Return the [X, Y] coordinate for the center point of the cell that contains the specified text.  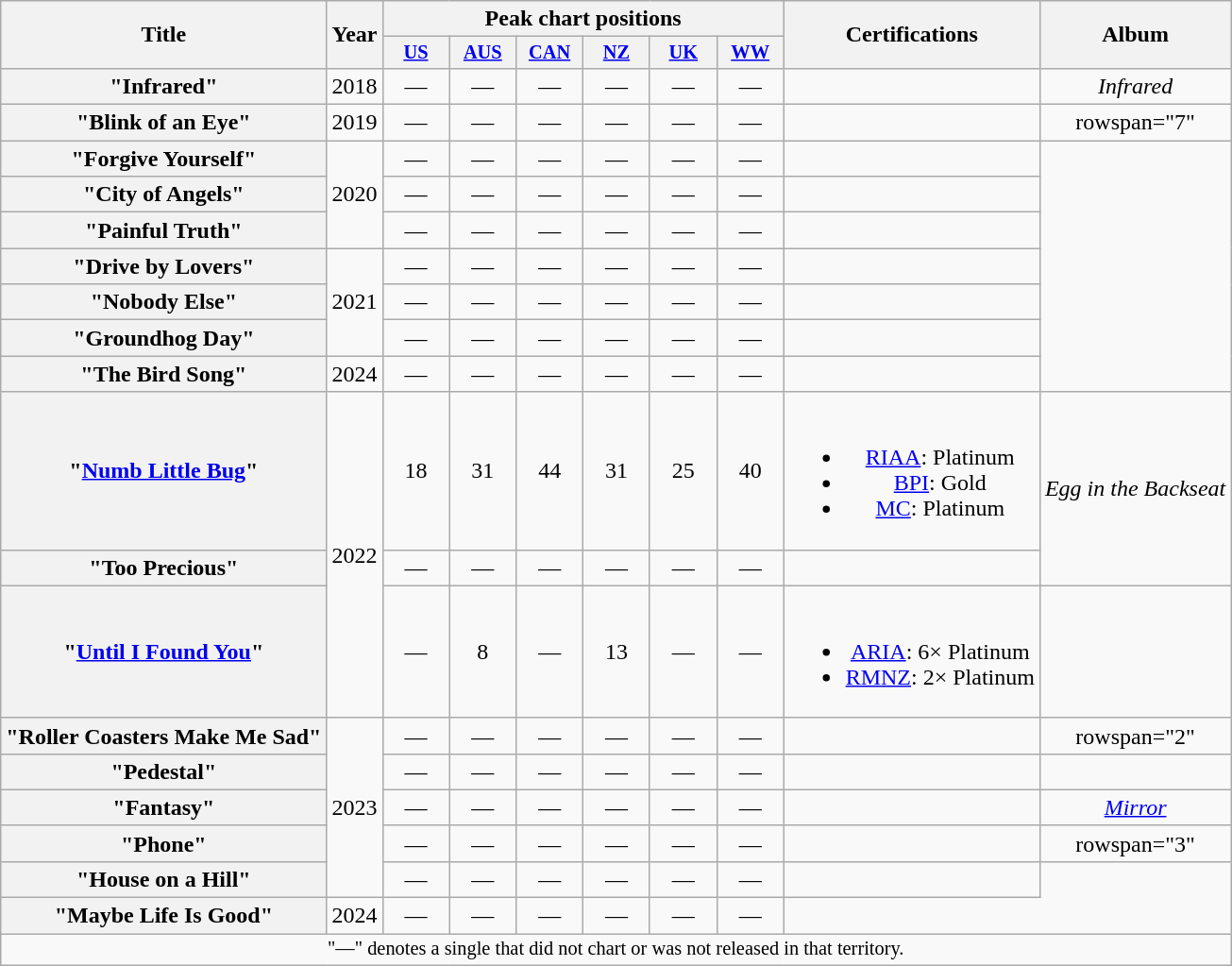
Egg in the Backseat [1135, 489]
rowspan="2" [1135, 736]
Peak chart positions [583, 19]
"House on a Hill" [164, 879]
"Phone" [164, 843]
rowspan="7" [1135, 123]
rowspan="3" [1135, 843]
"Drive by Lovers" [164, 266]
NZ [617, 53]
"Nobody Else" [164, 302]
RIAA: PlatinumBPI: GoldMC: Platinum [912, 470]
40 [750, 470]
"Blink of an Eye" [164, 123]
2021 [355, 302]
25 [684, 470]
"Fantasy" [164, 807]
"Painful Truth" [164, 230]
"Roller Coasters Make Me Sad" [164, 736]
"—" denotes a single that did not chart or was not released in that territory. [616, 950]
"City of Angels" [164, 195]
2018 [355, 86]
44 [549, 470]
UK [684, 53]
"Maybe Life Is Good" [164, 916]
Title [164, 35]
"Numb Little Bug" [164, 470]
18 [415, 470]
8 [483, 652]
"Too Precious" [164, 568]
2022 [355, 555]
13 [617, 652]
US [415, 53]
Album [1135, 35]
"Pedestal" [164, 771]
Year [355, 35]
2020 [355, 195]
Certifications [912, 35]
ARIA: 6× PlatinumRMNZ: 2× Platinum [912, 652]
AUS [483, 53]
"The Bird Song" [164, 374]
2023 [355, 807]
"Infrared" [164, 86]
Mirror [1135, 807]
CAN [549, 53]
Infrared [1135, 86]
"Until I Found You" [164, 652]
WW [750, 53]
"Forgive Yourself" [164, 159]
2019 [355, 123]
"Groundhog Day" [164, 338]
